For the text-containing cell, return its midpoint in [X, Y] coordinate format. 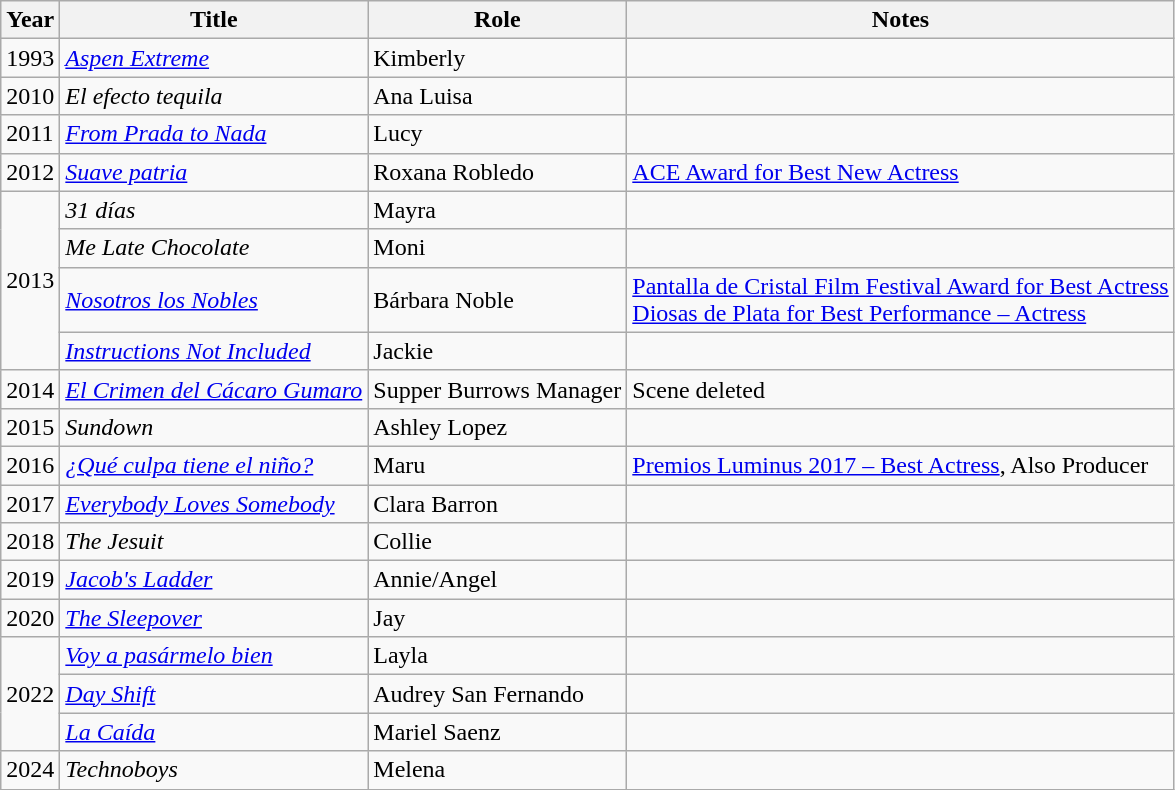
1993 [30, 58]
Sundown [214, 427]
Melena [498, 770]
Maru [498, 465]
Collie [498, 542]
Voy a pasármelo bien [214, 656]
Mayra [498, 210]
Day Shift [214, 694]
Me Late Chocolate [214, 248]
¿Qué culpa tiene el niño? [214, 465]
Technoboys [214, 770]
2010 [30, 96]
Notes [900, 20]
Premios Luminus 2017 – Best Actress, Also Producer [900, 465]
2013 [30, 280]
Mariel Saenz [498, 732]
2015 [30, 427]
Role [498, 20]
Pantalla de Cristal Film Festival Award for Best ActressDiosas de Plata for Best Performance – Actress [900, 300]
Year [30, 20]
2024 [30, 770]
ACE Award for Best New Actress [900, 172]
2011 [30, 134]
The Jesuit [214, 542]
2019 [30, 580]
Instructions Not Included [214, 351]
Moni [498, 248]
La Caída [214, 732]
Kimberly [498, 58]
El efecto tequila [214, 96]
2020 [30, 618]
Everybody Loves Somebody [214, 503]
Jacob's Ladder [214, 580]
2018 [30, 542]
Annie/Angel [498, 580]
2016 [30, 465]
2022 [30, 694]
Layla [498, 656]
Supper Burrows Manager [498, 389]
Lucy [498, 134]
31 días [214, 210]
Scene deleted [900, 389]
The Sleepover [214, 618]
Roxana Robledo [498, 172]
Title [214, 20]
Clara Barron [498, 503]
Nosotros los Nobles [214, 300]
Bárbara Noble [498, 300]
Aspen Extreme [214, 58]
Suave patria [214, 172]
Audrey San Fernando [498, 694]
2017 [30, 503]
Ashley Lopez [498, 427]
2012 [30, 172]
Jackie [498, 351]
From Prada to Nada [214, 134]
2014 [30, 389]
Jay [498, 618]
Ana Luisa [498, 96]
El Crimen del Cácaro Gumaro [214, 389]
